Provide the [X, Y] coordinate of the cell's center where the given text is located.  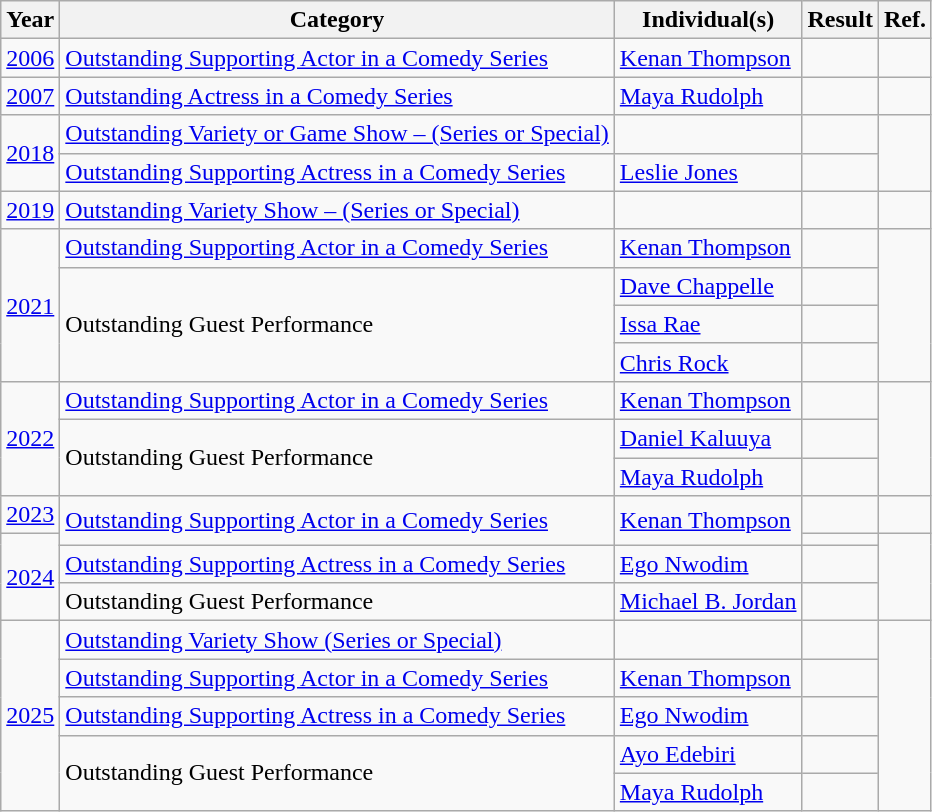
Michael B. Jordan [708, 602]
Result [840, 20]
Chris Rock [708, 362]
2018 [30, 153]
Outstanding Actress in a Comedy Series [338, 96]
Issa Rae [708, 324]
Category [338, 20]
Outstanding Variety Show – (Series or Special) [338, 210]
Dave Chappelle [708, 286]
Daniel Kaluuya [708, 438]
2024 [30, 578]
2007 [30, 96]
2023 [30, 515]
2006 [30, 58]
Outstanding Variety or Game Show – (Series or Special) [338, 134]
2021 [30, 305]
Leslie Jones [708, 172]
2025 [30, 716]
2022 [30, 438]
Year [30, 20]
Outstanding Variety Show (Series or Special) [338, 640]
Ayo Edebiri [708, 754]
Ref. [904, 20]
Individual(s) [708, 20]
2019 [30, 210]
